Search for the cell housing the specified text and yield its [X, Y] center coordinate. 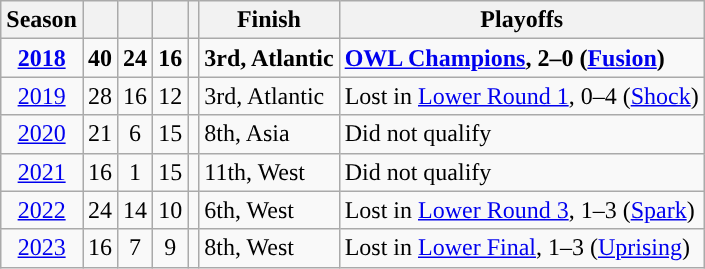
Playoffs [522, 20]
8th, Asia [269, 134]
6 [136, 134]
40 [100, 58]
21 [100, 134]
6th, West [269, 210]
2020 [42, 134]
2018 [42, 58]
Lost in Lower Final, 1–3 (Uprising) [522, 248]
2023 [42, 248]
8th, West [269, 248]
2022 [42, 210]
Lost in Lower Round 3, 1–3 (Spark) [522, 210]
28 [100, 96]
9 [170, 248]
10 [170, 210]
1 [136, 172]
14 [136, 210]
12 [170, 96]
11th, West [269, 172]
2021 [42, 172]
7 [136, 248]
Finish [269, 20]
2019 [42, 96]
Season [42, 20]
OWL Champions, 2–0 (Fusion) [522, 58]
Lost in Lower Round 1, 0–4 (Shock) [522, 96]
